Find where the given text appears and provide that cell's center as [X, Y] coordinate. 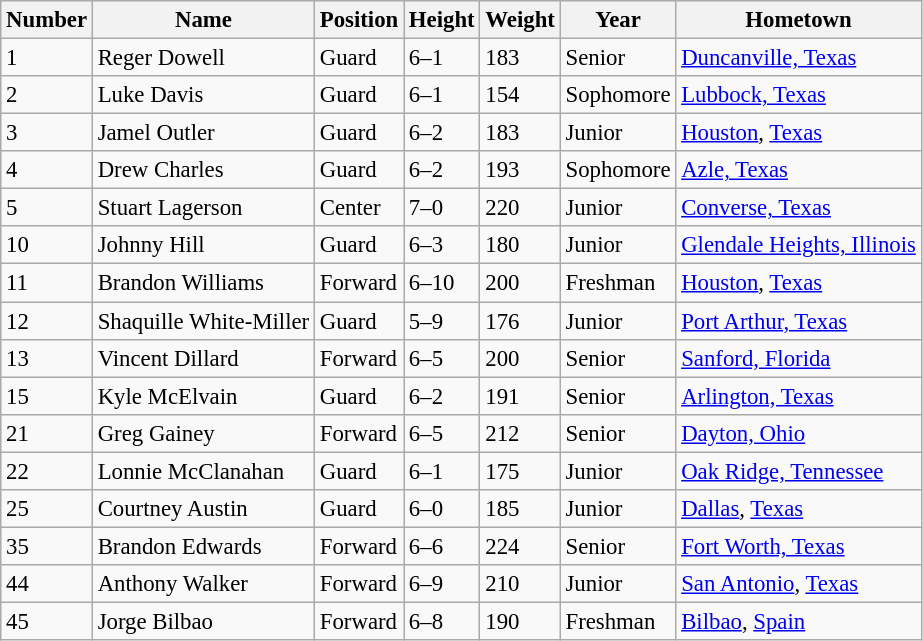
212 [520, 433]
Oak Ridge, Tennessee [798, 471]
3 [47, 133]
Weight [520, 20]
6–6 [442, 546]
190 [520, 621]
Brandon Edwards [203, 546]
6–8 [442, 621]
Converse, Texas [798, 208]
6–0 [442, 509]
193 [520, 170]
Greg Gainey [203, 433]
Jorge Bilbao [203, 621]
Fort Worth, Texas [798, 546]
Reger Dowell [203, 58]
22 [47, 471]
13 [47, 358]
7–0 [442, 208]
Lubbock, Texas [798, 95]
176 [520, 321]
210 [520, 584]
5–9 [442, 321]
Name [203, 20]
Azle, Texas [798, 170]
45 [47, 621]
25 [47, 509]
6–3 [442, 245]
Brandon Williams [203, 283]
Bilbao, Spain [798, 621]
Anthony Walker [203, 584]
6–9 [442, 584]
Year [618, 20]
Stuart Lagerson [203, 208]
Vincent Dillard [203, 358]
1 [47, 58]
Height [442, 20]
Shaquille White-Miller [203, 321]
Duncanville, Texas [798, 58]
Luke Davis [203, 95]
Sanford, Florida [798, 358]
224 [520, 546]
Kyle McElvain [203, 396]
2 [47, 95]
Johnny Hill [203, 245]
12 [47, 321]
154 [520, 95]
Courtney Austin [203, 509]
11 [47, 283]
Drew Charles [203, 170]
220 [520, 208]
5 [47, 208]
175 [520, 471]
15 [47, 396]
Dallas, Texas [798, 509]
Jamel Outler [203, 133]
Glendale Heights, Illinois [798, 245]
4 [47, 170]
Position [358, 20]
Hometown [798, 20]
191 [520, 396]
Port Arthur, Texas [798, 321]
Arlington, Texas [798, 396]
10 [47, 245]
44 [47, 584]
185 [520, 509]
Lonnie McClanahan [203, 471]
21 [47, 433]
Number [47, 20]
180 [520, 245]
35 [47, 546]
San Antonio, Texas [798, 584]
6–10 [442, 283]
Center [358, 208]
Dayton, Ohio [798, 433]
